For the text-containing cell, return its midpoint in [X, Y] coordinate format. 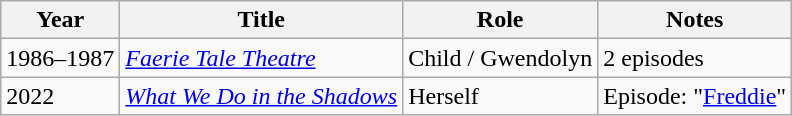
2 episodes [695, 58]
Episode: "Freddie" [695, 96]
Year [60, 20]
Role [500, 20]
Herself [500, 96]
Notes [695, 20]
1986–1987 [60, 58]
Faerie Tale Theatre [262, 58]
What We Do in the Shadows [262, 96]
2022 [60, 96]
Title [262, 20]
Child / Gwendolyn [500, 58]
